Identify which cell holds the provided text, then report its (X, Y) central coordinate. 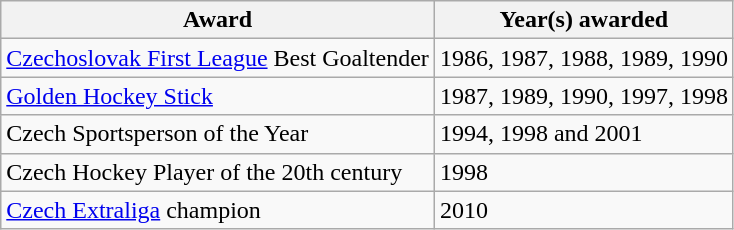
1986, 1987, 1988, 1989, 1990 (584, 58)
Czech Extraliga champion (218, 210)
Czech Sportsperson of the Year (218, 134)
Year(s) awarded (584, 20)
2010 (584, 210)
1998 (584, 172)
Golden Hockey Stick (218, 96)
Award (218, 20)
Czech Hockey Player of the 20th century (218, 172)
1987, 1989, 1990, 1997, 1998 (584, 96)
Czechoslovak First League Best Goaltender (218, 58)
1994, 1998 and 2001 (584, 134)
